Find where the given text appears and provide that cell's center as [X, Y] coordinate. 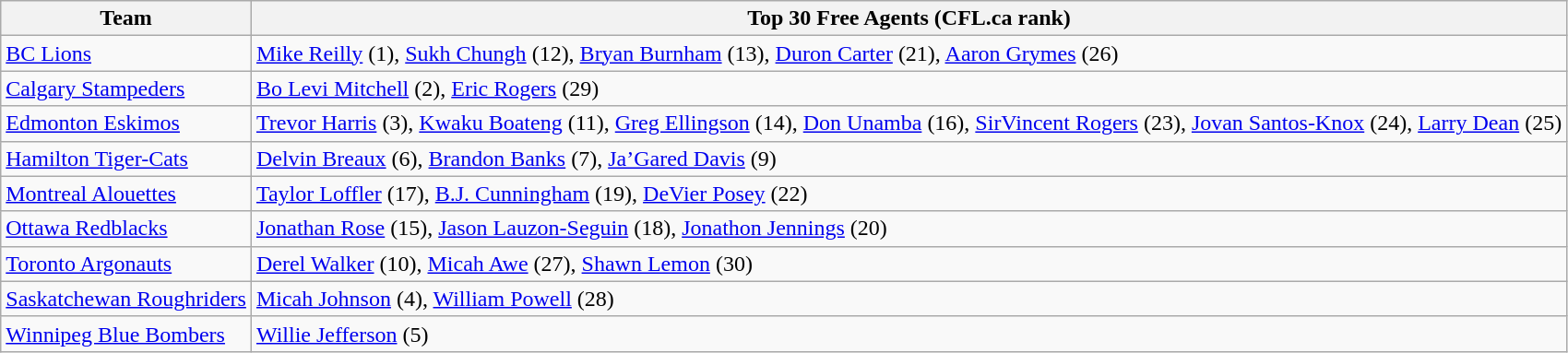
Trevor Harris (3), Kwaku Boateng (11), Greg Ellingson (14), Don Unamba (16), SirVincent Rogers (23), Jovan Santos-Knox (24), Larry Dean (25) [909, 124]
Derel Walker (10), Micah Awe (27), Shawn Lemon (30) [909, 264]
Ottawa Redblacks [126, 229]
Team [126, 18]
Calgary Stampeders [126, 88]
Micah Johnson (4), William Powell (28) [909, 299]
Taylor Loffler (17), B.J. Cunningham (19), DeVier Posey (22) [909, 194]
Top 30 Free Agents (CFL.ca rank) [909, 18]
Delvin Breaux (6), Brandon Banks (7), Ja’Gared Davis (9) [909, 159]
Willie Jefferson (5) [909, 334]
Bo Levi Mitchell (2), Eric Rogers (29) [909, 88]
Montreal Alouettes [126, 194]
Toronto Argonauts [126, 264]
Edmonton Eskimos [126, 124]
Saskatchewan Roughriders [126, 299]
Winnipeg Blue Bombers [126, 334]
Hamilton Tiger-Cats [126, 159]
BC Lions [126, 53]
Mike Reilly (1), Sukh Chungh (12), Bryan Burnham (13), Duron Carter (21), Aaron Grymes (26) [909, 53]
Jonathan Rose (15), Jason Lauzon-Seguin (18), Jonathon Jennings (20) [909, 229]
